Identify which cell holds the provided text, then report its [x, y] central coordinate. 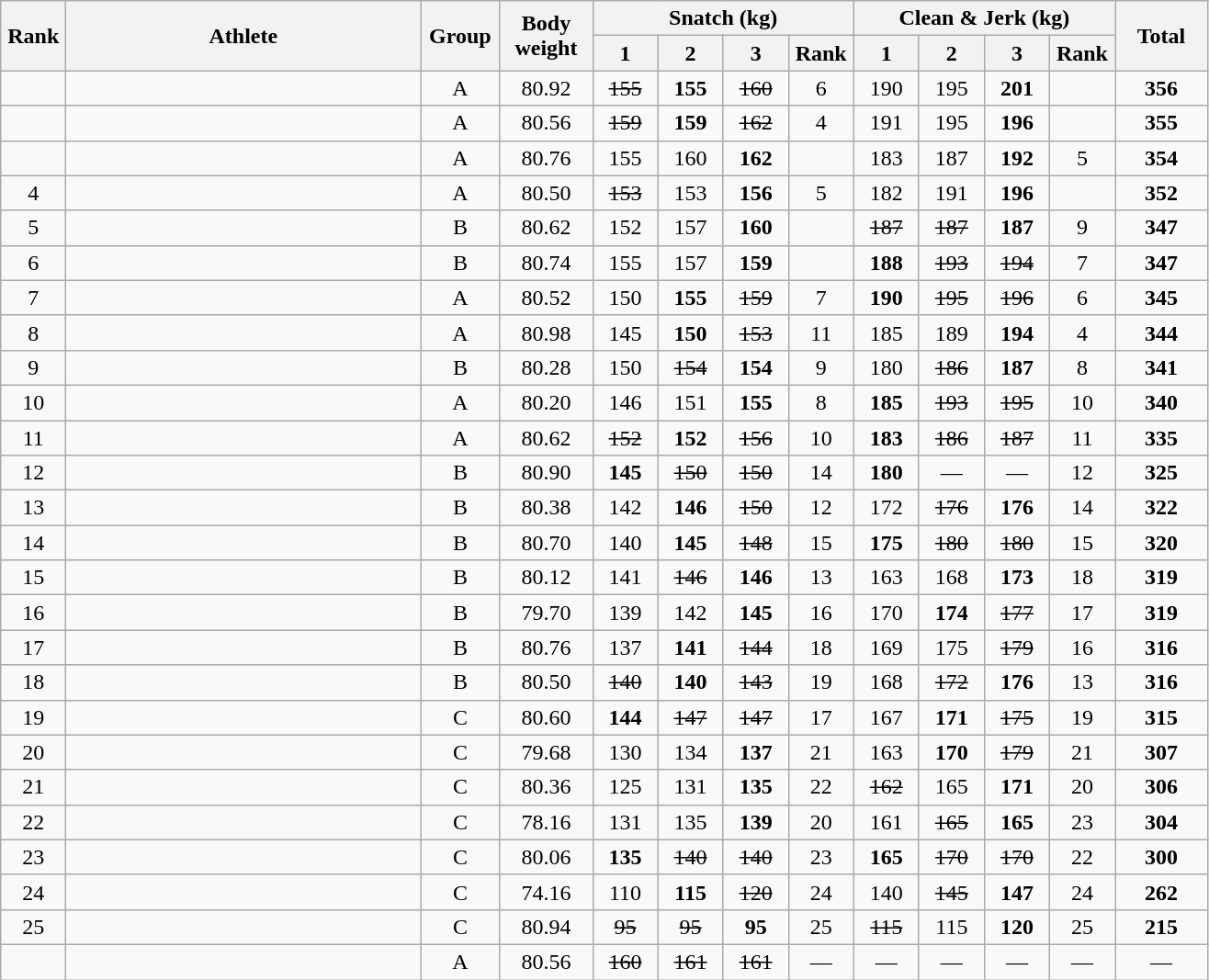
79.70 [546, 613]
355 [1161, 123]
356 [1161, 88]
Athlete [243, 36]
134 [691, 752]
345 [1161, 298]
340 [1161, 402]
78.16 [546, 822]
80.38 [546, 508]
215 [1161, 927]
174 [952, 613]
315 [1161, 717]
320 [1161, 543]
80.12 [546, 578]
189 [952, 332]
341 [1161, 367]
80.90 [546, 473]
125 [625, 787]
304 [1161, 822]
80.70 [546, 543]
167 [886, 717]
322 [1161, 508]
80.36 [546, 787]
Total [1161, 36]
188 [886, 263]
177 [1016, 613]
182 [886, 193]
307 [1161, 752]
192 [1016, 158]
169 [886, 648]
80.52 [546, 298]
352 [1161, 193]
80.92 [546, 88]
300 [1161, 857]
80.28 [546, 367]
80.98 [546, 332]
151 [691, 402]
173 [1016, 578]
Group [460, 36]
Clean & Jerk (kg) [984, 18]
Snatch (kg) [723, 18]
80.60 [546, 717]
344 [1161, 332]
325 [1161, 473]
110 [625, 892]
79.68 [546, 752]
Body weight [546, 36]
80.74 [546, 263]
354 [1161, 158]
80.94 [546, 927]
143 [755, 682]
306 [1161, 787]
80.20 [546, 402]
74.16 [546, 892]
201 [1016, 88]
130 [625, 752]
148 [755, 543]
262 [1161, 892]
80.06 [546, 857]
335 [1161, 438]
